Return [X, Y] of the center of cell containing provided text 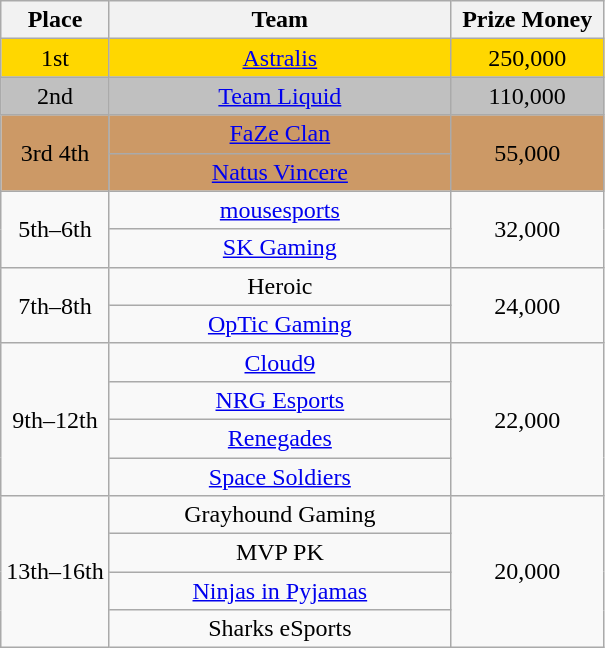
3rd 4th [56, 153]
mousesports [280, 210]
55,000 [527, 153]
1st [56, 58]
FaZe Clan [280, 134]
7th–8th [56, 305]
Renegades [280, 438]
Natus Vincere [280, 172]
250,000 [527, 58]
13th–16th [56, 572]
Sharks eSports [280, 629]
22,000 [527, 419]
NRG Esports [280, 400]
Team Liquid [280, 96]
Cloud9 [280, 362]
Space Soldiers [280, 477]
MVP PK [280, 553]
5th–6th [56, 229]
110,000 [527, 96]
Heroic [280, 286]
24,000 [527, 305]
2nd [56, 96]
Place [56, 20]
32,000 [527, 229]
9th–12th [56, 419]
Team [280, 20]
SK Gaming [280, 248]
20,000 [527, 572]
Prize Money [527, 20]
Astralis [280, 58]
Ninjas in Pyjamas [280, 591]
OpTic Gaming [280, 324]
Grayhound Gaming [280, 515]
